Determine the [x, y] coordinate at the center of the cell enclosing the given text.  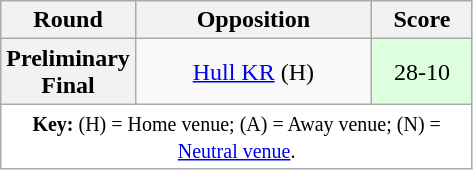
Key: (H) = Home venue; (A) = Away venue; (N) = Neutral venue. [237, 136]
Hull KR (H) [253, 72]
Round [68, 20]
Opposition [253, 20]
Score [422, 20]
Preliminary Final [68, 72]
28-10 [422, 72]
